Determine the (x, y) coordinate at the center of the cell enclosing the given text.  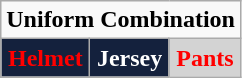
Jersey (130, 58)
Pants (204, 58)
Helmet (46, 58)
Uniform Combination (121, 20)
